Extract the [X, Y] coordinate from the center of the cell holding the provided text.  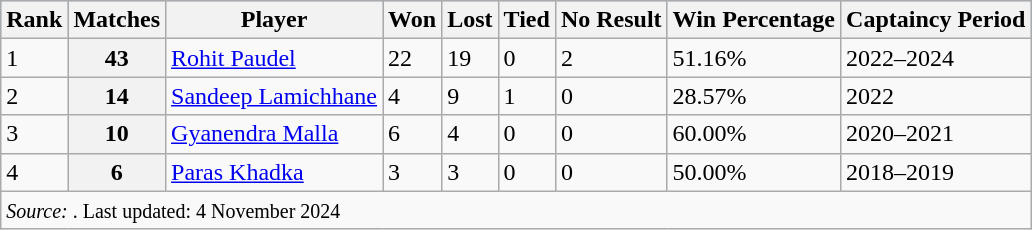
Sandeep Lamichhane [274, 96]
Won [412, 20]
19 [470, 58]
28.57% [754, 96]
50.00% [754, 172]
Rohit Paudel [274, 58]
Player [274, 20]
Gyanendra Malla [274, 134]
9 [470, 96]
Rank [34, 20]
Matches [117, 20]
2018–2019 [936, 172]
2022 [936, 96]
10 [117, 134]
Tied [526, 20]
Lost [470, 20]
Captaincy Period [936, 20]
2022–2024 [936, 58]
60.00% [754, 134]
Paras Khadka [274, 172]
14 [117, 96]
51.16% [754, 58]
2020–2021 [936, 134]
22 [412, 58]
43 [117, 58]
No Result [611, 20]
Source: . Last updated: 4 November 2024 [516, 210]
Win Percentage [754, 20]
